Capture the cell that displays the provided text and extract its [X, Y] central coordinate. 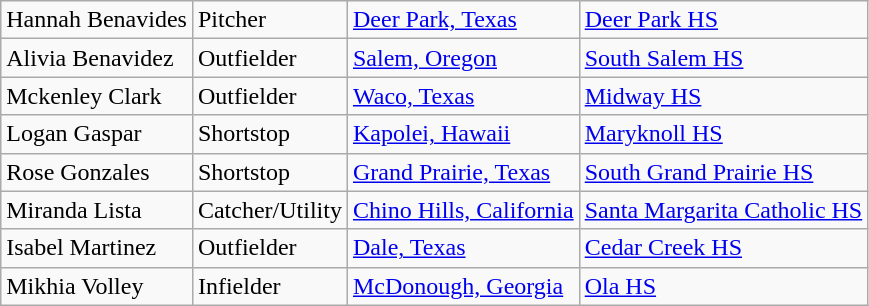
Logan Gaspar [97, 134]
Ola HS [724, 286]
Midway HS [724, 96]
Grand Prairie, Texas [463, 172]
Isabel Martinez [97, 248]
Alivia Benavidez [97, 58]
Maryknoll HS [724, 134]
Mikhia Volley [97, 286]
Rose Gonzales [97, 172]
Kapolei, Hawaii [463, 134]
Catcher/Utility [270, 210]
Salem, Oregon [463, 58]
Miranda Lista [97, 210]
South Salem HS [724, 58]
Hannah Benavides [97, 20]
South Grand Prairie HS [724, 172]
Mckenley Clark [97, 96]
McDonough, Georgia [463, 286]
Santa Margarita Catholic HS [724, 210]
Waco, Texas [463, 96]
Dale, Texas [463, 248]
Deer Park HS [724, 20]
Infielder [270, 286]
Cedar Creek HS [724, 248]
Deer Park, Texas [463, 20]
Pitcher [270, 20]
Chino Hills, California [463, 210]
